Pinpoint the cell where the given text exists, returning its (x, y) midpoint coordinate. 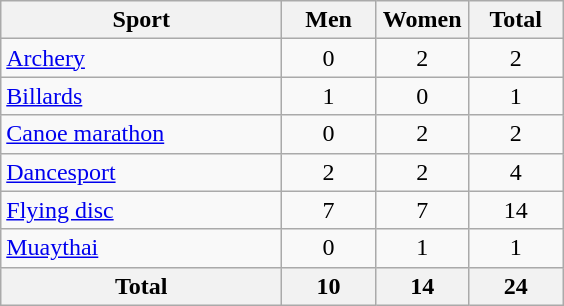
10 (329, 286)
Dancesport (142, 172)
Billards (142, 96)
Archery (142, 58)
Muaythai (142, 248)
24 (516, 286)
4 (516, 172)
Sport (142, 20)
Canoe marathon (142, 134)
Men (329, 20)
Flying disc (142, 210)
Women (422, 20)
